Search for the cell housing the specified text and yield its [x, y] center coordinate. 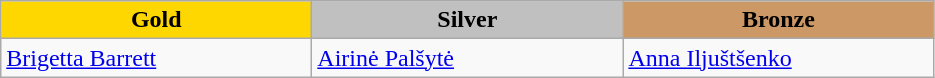
Airinė Palšytė [468, 58]
Brigetta Barrett [156, 58]
Anna Iljuštšenko [778, 58]
Bronze [778, 20]
Gold [156, 20]
Silver [468, 20]
